Extract the (X, Y) coordinate from the center of the cell holding the provided text.  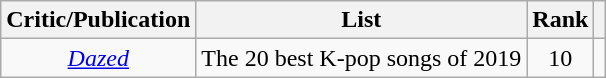
List (362, 20)
Dazed (98, 58)
Rank (560, 20)
10 (560, 58)
The 20 best K-pop songs of 2019 (362, 58)
Critic/Publication (98, 20)
